Determine the [x, y] coordinate at the center of the cell enclosing the given text.  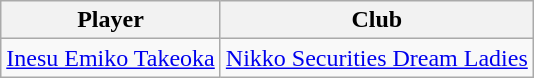
Inesu Emiko Takeoka [111, 58]
Club [376, 20]
Nikko Securities Dream Ladies [376, 58]
Player [111, 20]
